Capture the cell that displays the provided text and extract its [x, y] central coordinate. 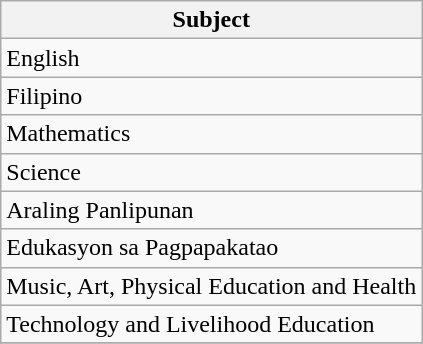
Subject [212, 20]
Music, Art, Physical Education and Health [212, 286]
English [212, 58]
Araling Panlipunan [212, 210]
Technology and Livelihood Education [212, 324]
Mathematics [212, 134]
Science [212, 172]
Filipino [212, 96]
Edukasyon sa Pagpapakatao [212, 248]
